Return the [X, Y] coordinate for the center point of the cell that contains the specified text.  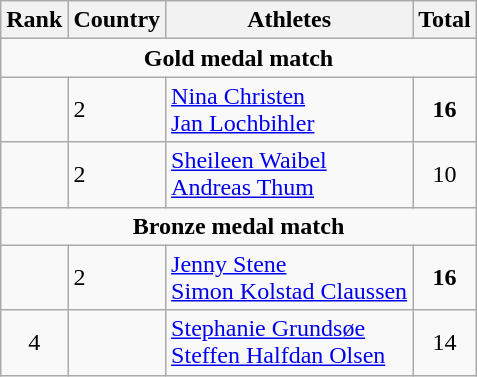
Stephanie GrundsøeSteffen Halfdan Olsen [290, 342]
Country [117, 20]
Jenny SteneSimon Kolstad Claussen [290, 278]
4 [34, 342]
Total [445, 20]
10 [445, 174]
Sheileen Waibel Andreas Thum [290, 174]
Nina ChristenJan Lochbihler [290, 110]
Bronze medal match [238, 226]
14 [445, 342]
Rank [34, 20]
Gold medal match [238, 58]
Athletes [290, 20]
